From the cell containing the given text, extract its center point as [X, Y] coordinate. 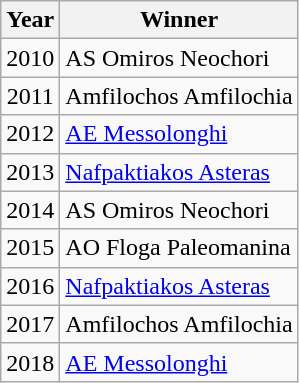
2015 [30, 248]
2017 [30, 324]
2012 [30, 134]
2010 [30, 58]
2011 [30, 96]
Year [30, 20]
AO Floga Paleomanina [179, 248]
Winner [179, 20]
2018 [30, 362]
2016 [30, 286]
2013 [30, 172]
2014 [30, 210]
